Detect which cell encompasses the target text, then output its (x, y) center coordinate. 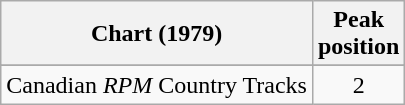
Chart (1979) (157, 34)
Peakposition (358, 34)
Canadian RPM Country Tracks (157, 85)
2 (358, 85)
